Detect which cell encompasses the target text, then output its (X, Y) center coordinate. 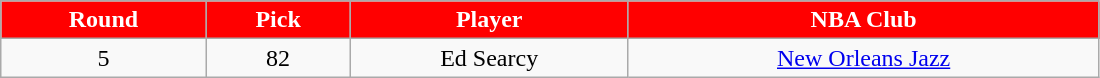
Pick (278, 20)
82 (278, 58)
NBA Club (864, 20)
New Orleans Jazz (864, 58)
Ed Searcy (489, 58)
5 (104, 58)
Player (489, 20)
Round (104, 20)
